Identify which cell holds the provided text, then report its (x, y) central coordinate. 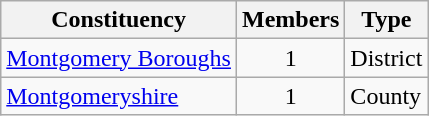
District (386, 58)
Type (386, 20)
Members (290, 20)
Constituency (119, 20)
County (386, 96)
Montgomeryshire (119, 96)
Montgomery Boroughs (119, 58)
